Scan for the cell matching the given text and deliver its [x, y] coordinate at center. 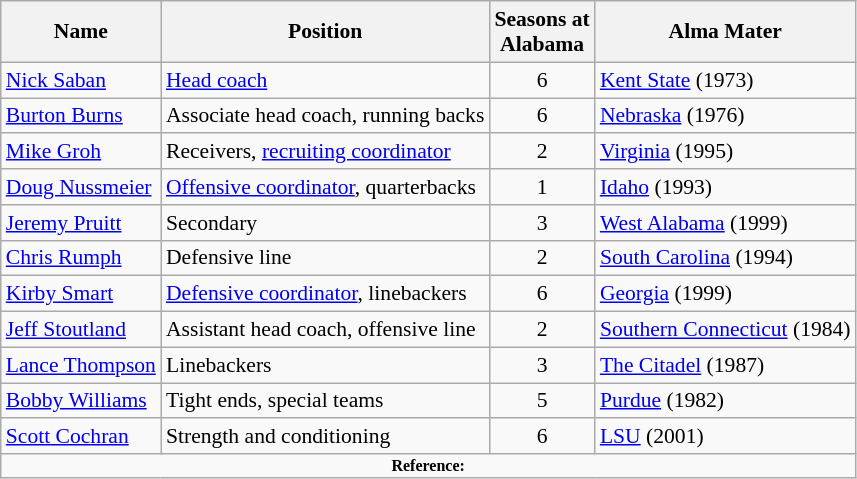
Head coach [325, 80]
Assistant head coach, offensive line [325, 330]
Secondary [325, 223]
Scott Cochran [81, 437]
West Alabama (1999) [726, 223]
1 [542, 187]
Mike Groh [81, 152]
Jeff Stoutland [81, 330]
Alma Mater [726, 32]
Lance Thompson [81, 365]
Linebackers [325, 365]
Associate head coach, running backs [325, 116]
Nick Saban [81, 80]
Kirby Smart [81, 294]
Bobby Williams [81, 401]
Virginia (1995) [726, 152]
Doug Nussmeier [81, 187]
South Carolina (1994) [726, 258]
Reference: [428, 466]
Purdue (1982) [726, 401]
Position [325, 32]
Name [81, 32]
Seasons atAlabama [542, 32]
Receivers, recruiting coordinator [325, 152]
Kent State (1973) [726, 80]
Nebraska (1976) [726, 116]
Defensive line [325, 258]
Chris Rumph [81, 258]
Tight ends, special teams [325, 401]
Defensive coordinator, linebackers [325, 294]
Georgia (1999) [726, 294]
Burton Burns [81, 116]
The Citadel (1987) [726, 365]
Offensive coordinator, quarterbacks [325, 187]
Jeremy Pruitt [81, 223]
LSU (2001) [726, 437]
Strength and conditioning [325, 437]
Southern Connecticut (1984) [726, 330]
Idaho (1993) [726, 187]
5 [542, 401]
